Identify which cell holds the provided text, then report its [x, y] central coordinate. 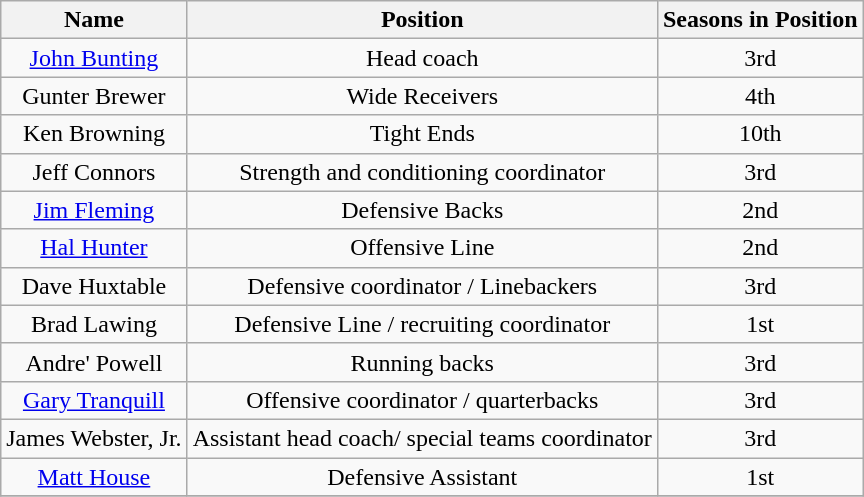
Wide Receivers [422, 96]
Offensive Line [422, 248]
James Webster, Jr. [94, 438]
Defensive coordinator / Linebackers [422, 286]
Defensive Assistant [422, 477]
Defensive Line / recruiting coordinator [422, 324]
Matt House [94, 477]
John Bunting [94, 58]
Head coach [422, 58]
Position [422, 20]
Offensive coordinator / quarterbacks [422, 400]
Dave Huxtable [94, 286]
Brad Lawing [94, 324]
Jeff Connors [94, 172]
10th [760, 134]
Hal Hunter [94, 248]
Assistant head coach/ special teams coordinator [422, 438]
Gunter Brewer [94, 96]
Strength and conditioning coordinator [422, 172]
Defensive Backs [422, 210]
Name [94, 20]
Jim Fleming [94, 210]
Tight Ends [422, 134]
4th [760, 96]
Seasons in Position [760, 20]
Gary Tranquill [94, 400]
Andre' Powell [94, 362]
Ken Browning [94, 134]
Running backs [422, 362]
